Return [X, Y] of the center of cell containing provided text 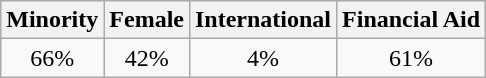
Female [147, 20]
66% [52, 58]
Financial Aid [412, 20]
4% [262, 58]
42% [147, 58]
Minority [52, 20]
61% [412, 58]
International [262, 20]
